Search for the cell housing the specified text and yield its (X, Y) center coordinate. 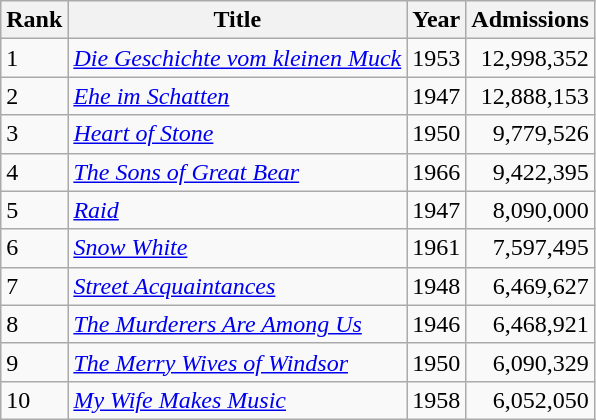
Raid (238, 210)
12,888,153 (530, 96)
The Merry Wives of Windsor (238, 362)
6 (34, 248)
Admissions (530, 20)
9 (34, 362)
8,090,000 (530, 210)
6,090,329 (530, 362)
7,597,495 (530, 248)
1958 (436, 400)
5 (34, 210)
Year (436, 20)
7 (34, 286)
1948 (436, 286)
Ehe im Schatten (238, 96)
1946 (436, 324)
6,468,921 (530, 324)
Title (238, 20)
10 (34, 400)
3 (34, 134)
6,052,050 (530, 400)
9,422,395 (530, 172)
9,779,526 (530, 134)
2 (34, 96)
Die Geschichte vom kleinen Muck (238, 58)
My Wife Makes Music (238, 400)
8 (34, 324)
1961 (436, 248)
Heart of Stone (238, 134)
6,469,627 (530, 286)
1966 (436, 172)
The Murderers Are Among Us (238, 324)
Street Acquaintances (238, 286)
1953 (436, 58)
Rank (34, 20)
1 (34, 58)
The Sons of Great Bear (238, 172)
Snow White (238, 248)
12,998,352 (530, 58)
4 (34, 172)
